Detect which cell encompasses the target text, then output its [x, y] center coordinate. 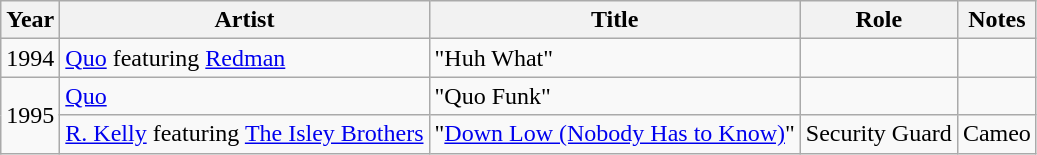
"Down Low (Nobody Has to Know)" [614, 134]
1995 [30, 115]
Notes [996, 20]
Title [614, 20]
Quo featuring Redman [244, 58]
Artist [244, 20]
Role [878, 20]
Cameo [996, 134]
1994 [30, 58]
"Quo Funk" [614, 96]
Quo [244, 96]
R. Kelly featuring The Isley Brothers [244, 134]
"Huh What" [614, 58]
Year [30, 20]
Security Guard [878, 134]
